Return (x, y) of the center of cell containing provided text 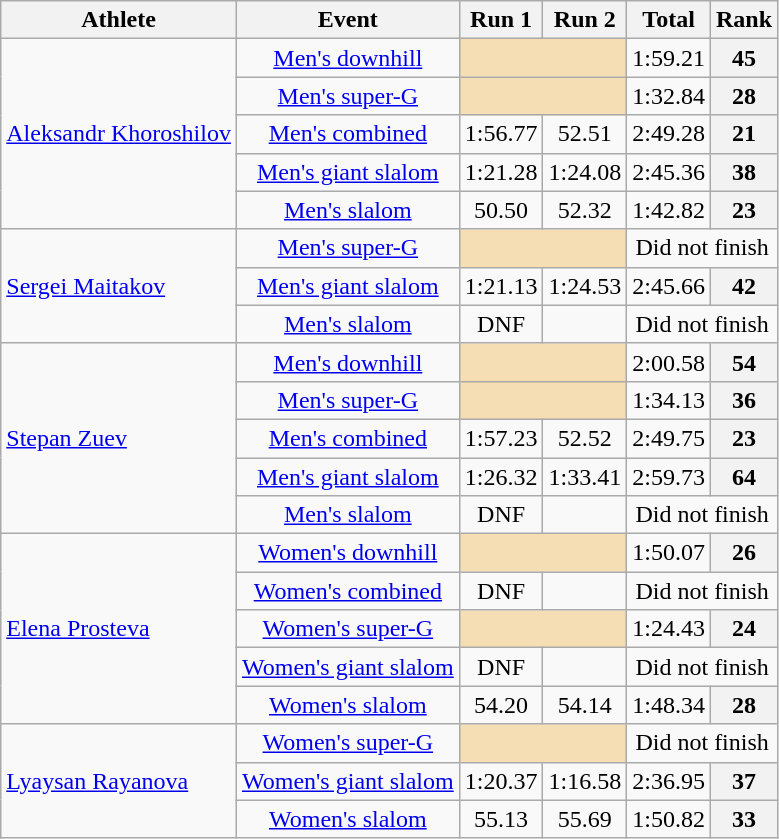
Sergei Maitakov (119, 286)
Total (669, 20)
1:32.84 (669, 96)
52.52 (585, 438)
42 (744, 286)
55.13 (501, 819)
54.20 (501, 705)
2:36.95 (669, 781)
1:48.34 (669, 705)
21 (744, 134)
1:24.08 (585, 172)
38 (744, 172)
1:16.58 (585, 781)
Rank (744, 20)
1:50.07 (669, 553)
36 (744, 400)
1:59.21 (669, 58)
1:24.53 (585, 286)
1:33.41 (585, 477)
Aleksandr Khoroshilov (119, 134)
1:57.23 (501, 438)
64 (744, 477)
1:20.37 (501, 781)
2:59.73 (669, 477)
33 (744, 819)
54.14 (585, 705)
52.51 (585, 134)
26 (744, 553)
1:26.32 (501, 477)
1:21.28 (501, 172)
1:42.82 (669, 210)
1:21.13 (501, 286)
Athlete (119, 20)
Elena Prosteva (119, 629)
50.50 (501, 210)
1:24.43 (669, 629)
1:50.82 (669, 819)
55.69 (585, 819)
2:45.36 (669, 172)
Stepan Zuev (119, 438)
54 (744, 362)
2:00.58 (669, 362)
Run 2 (585, 20)
Event (348, 20)
52.32 (585, 210)
24 (744, 629)
2:49.75 (669, 438)
Run 1 (501, 20)
45 (744, 58)
1:56.77 (501, 134)
2:45.66 (669, 286)
2:49.28 (669, 134)
37 (744, 781)
1:34.13 (669, 400)
Women's combined (348, 591)
Women's downhill (348, 553)
Lyaysan Rayanova (119, 781)
